Capture the cell that displays the provided text and extract its (X, Y) central coordinate. 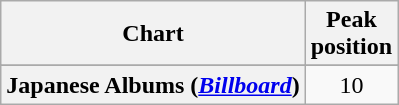
Peakposition (351, 34)
Japanese Albums (Billboard) (153, 85)
Chart (153, 34)
10 (351, 85)
